Capture the cell that displays the provided text and extract its [X, Y] central coordinate. 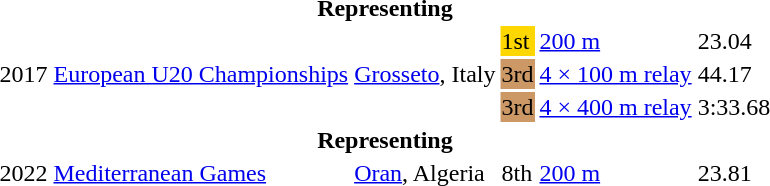
4 × 100 m relay [616, 74]
Grosseto, Italy [425, 74]
European U20 Championships [201, 74]
200 m [616, 41]
1st [518, 41]
4 × 400 m relay [616, 107]
